Return the [X, Y] coordinate for the center point of the cell that contains the specified text.  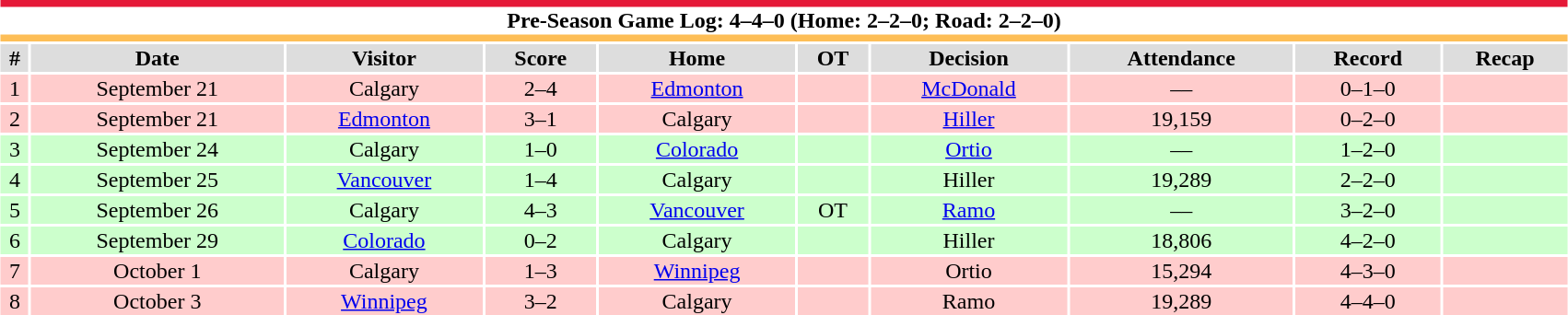
0–2 [540, 240]
7 [15, 271]
4–3 [540, 210]
September 29 [157, 240]
3–2 [540, 301]
Pre-Season Game Log: 4–4–0 (Home: 2–2–0; Road: 2–2–0) [784, 20]
4–2–0 [1369, 240]
2–4 [540, 88]
September 26 [157, 210]
1–3 [540, 271]
2 [15, 119]
0–2–0 [1369, 119]
Home [696, 58]
15,294 [1181, 271]
3–1 [540, 119]
1–2–0 [1369, 149]
1 [15, 88]
# [15, 58]
McDonald [969, 88]
October 3 [157, 301]
4–3–0 [1369, 271]
Visitor [383, 58]
5 [15, 210]
0–1–0 [1369, 88]
19,159 [1181, 119]
Decision [969, 58]
Score [540, 58]
1–0 [540, 149]
Date [157, 58]
Attendance [1181, 58]
3 [15, 149]
Recap [1505, 58]
4 [15, 180]
6 [15, 240]
2–2–0 [1369, 180]
4–4–0 [1369, 301]
8 [15, 301]
September 24 [157, 149]
3–2–0 [1369, 210]
18,806 [1181, 240]
September 25 [157, 180]
Record [1369, 58]
October 1 [157, 271]
1–4 [540, 180]
